Pinpoint the cell where the given text exists, returning its (x, y) midpoint coordinate. 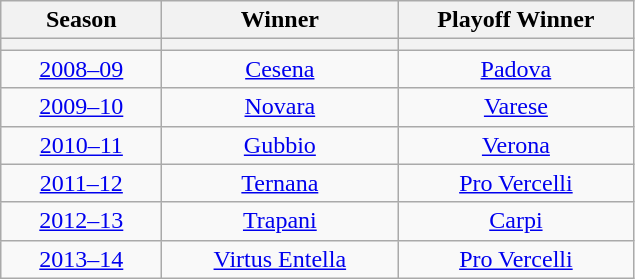
Season (82, 20)
Cesena (280, 69)
2013–14 (82, 259)
2008–09 (82, 69)
Padova (516, 69)
Carpi (516, 221)
Ternana (280, 183)
2009–10 (82, 107)
2011–12 (82, 183)
Virtus Entella (280, 259)
Novara (280, 107)
Gubbio (280, 145)
Winner (280, 20)
Playoff Winner (516, 20)
2010–11 (82, 145)
Varese (516, 107)
Verona (516, 145)
2012–13 (82, 221)
Trapani (280, 221)
